Return [X, Y] of the center of cell containing provided text 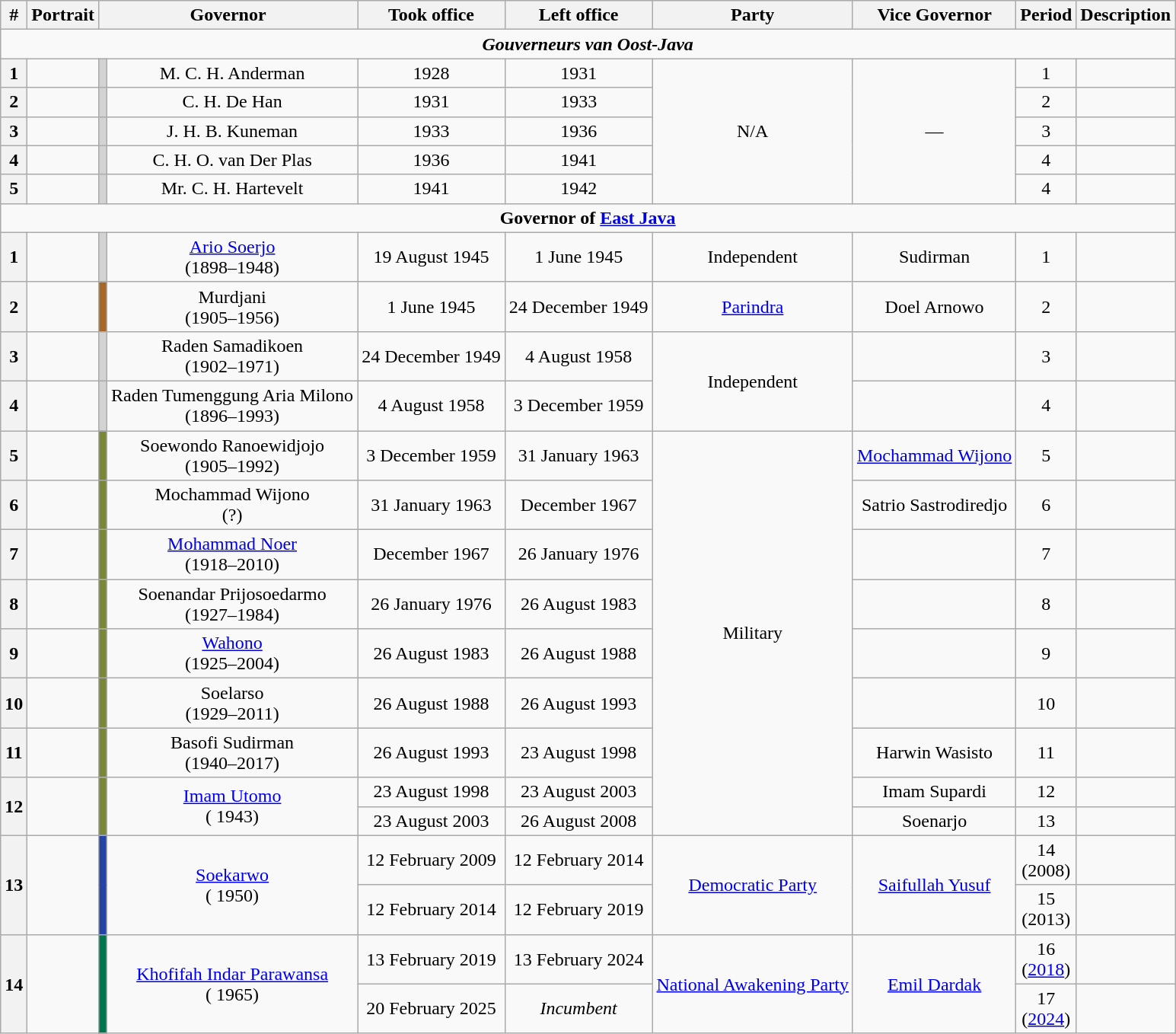
J. H. B. Kuneman [233, 131]
Wahono(1925–2004) [233, 653]
Mohammad Noer(1918–2010) [233, 554]
14 (2008) [1046, 860]
1928 [432, 73]
Khofifah Indar Parawansa( 1965) [233, 984]
Incumbent [578, 1008]
Emil Dardak [934, 984]
26 August 2008 [578, 821]
15 (2013) [1046, 909]
1942 [578, 189]
Mr. C. H. Hartevelt [233, 189]
Harwin Wasisto [934, 752]
Military [752, 633]
Party [752, 15]
Ario Soerjo(1898–1948) [233, 257]
Parindra [752, 306]
Period [1046, 15]
12 February 2019 [578, 909]
16 (2018) [1046, 959]
19 August 1945 [432, 257]
Basofi Sudirman(1940–2017) [233, 752]
Governor [228, 15]
17 (2024) [1046, 1008]
M. C. H. Anderman [233, 73]
Soewondo Ranoewidjojo(1905–1992) [233, 455]
Mochammad Wijono(?) [233, 506]
Took office [432, 15]
13 February 2024 [578, 959]
Satrio Sastrodiredjo [934, 506]
Murdjani(1905–1956) [233, 306]
Raden Samadikoen(1902–1971) [233, 356]
Soekarwo( 1950) [233, 885]
12 February 2009 [432, 860]
Saifullah Yusuf [934, 885]
Soenarjo [934, 821]
14 [14, 984]
C. H. O. van Der Plas [233, 160]
Description [1126, 15]
C. H. De Han [233, 102]
Doel Arnowo [934, 306]
Vice Governor [934, 15]
20 February 2025 [432, 1008]
Left office [578, 15]
Gouverneurs van Oost-Java [588, 44]
Sudirman [934, 257]
Portrait [63, 15]
— [934, 131]
Imam Supardi [934, 792]
Democratic Party [752, 885]
National Awakening Party [752, 984]
# [14, 15]
Raden Tumenggung Aria Milono(1896–1993) [233, 405]
Governor of East Java [588, 218]
N/A [752, 131]
13 February 2019 [432, 959]
Mochammad Wijono [934, 455]
Soelarso(1929–2011) [233, 704]
Imam Utomo( 1943) [233, 806]
Soenandar Prijosoedarmo(1927–1984) [233, 605]
